Scan for the cell matching the given text and deliver its [X, Y] coordinate at center. 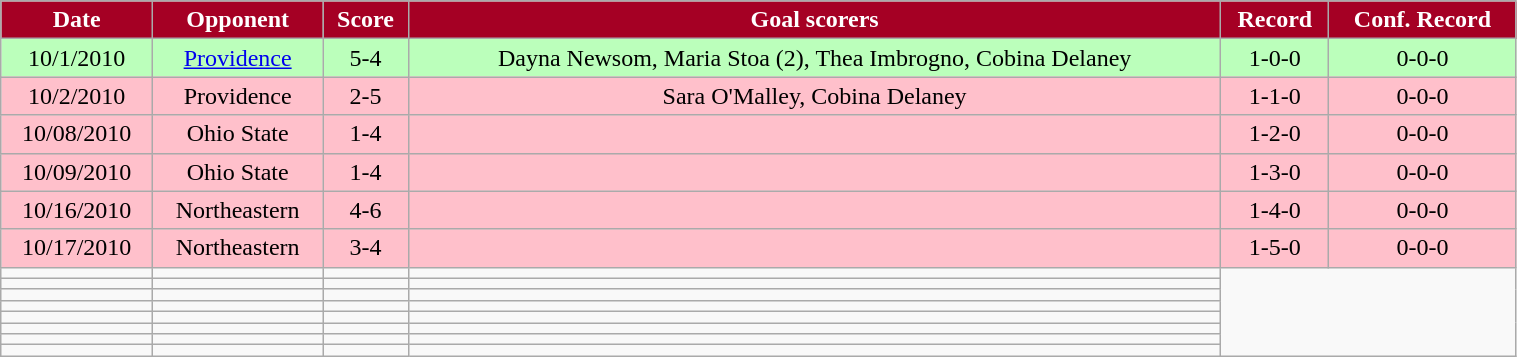
10/1/2010 [77, 58]
4-6 [366, 210]
1-3-0 [1275, 172]
Record [1275, 20]
Score [366, 20]
1-2-0 [1275, 134]
Date [77, 20]
1-0-0 [1275, 58]
10/09/2010 [77, 172]
3-4 [366, 248]
5-4 [366, 58]
10/2/2010 [77, 96]
10/16/2010 [77, 210]
10/17/2010 [77, 248]
1-4-0 [1275, 210]
Dayna Newsom, Maria Stoa (2), Thea Imbrogno, Cobina Delaney [814, 58]
Sara O'Malley, Cobina Delaney [814, 96]
Opponent [238, 20]
1-1-0 [1275, 96]
10/08/2010 [77, 134]
Goal scorers [814, 20]
1-5-0 [1275, 248]
2-5 [366, 96]
Conf. Record [1422, 20]
